Scan for the cell matching the given text and deliver its (X, Y) coordinate at center. 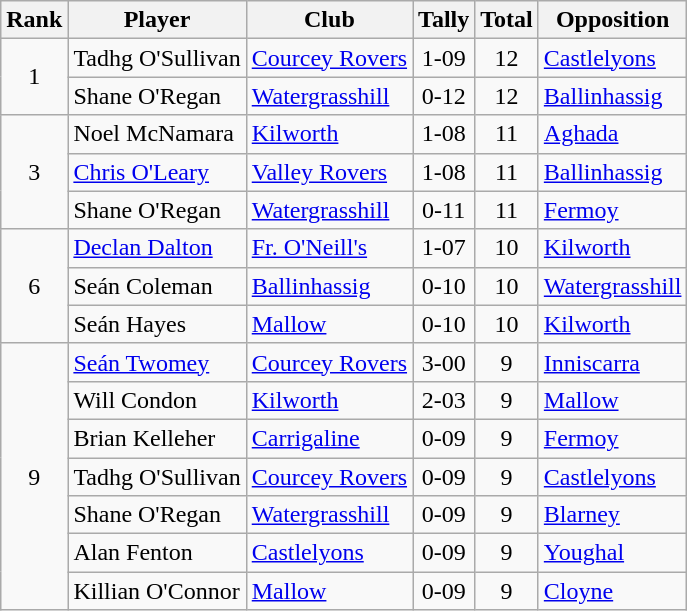
Youghal (612, 553)
Carrigaline (329, 438)
Seán Hayes (157, 324)
Will Condon (157, 400)
3-00 (444, 362)
Cloyne (612, 591)
2-03 (444, 400)
6 (34, 286)
Valley Rovers (329, 172)
Noel McNamara (157, 134)
Inniscarra (612, 362)
Seán Coleman (157, 286)
Aghada (612, 134)
1-07 (444, 248)
0-11 (444, 210)
1-09 (444, 58)
3 (34, 172)
Tally (444, 20)
Total (507, 20)
Brian Kelleher (157, 438)
Killian O'Connor (157, 591)
Opposition (612, 20)
Rank (34, 20)
Alan Fenton (157, 553)
Club (329, 20)
Seán Twomey (157, 362)
Declan Dalton (157, 248)
Fr. O'Neill's (329, 248)
Blarney (612, 515)
0-12 (444, 96)
1 (34, 77)
Player (157, 20)
Chris O'Leary (157, 172)
